For the text-containing cell, return its midpoint in [x, y] coordinate format. 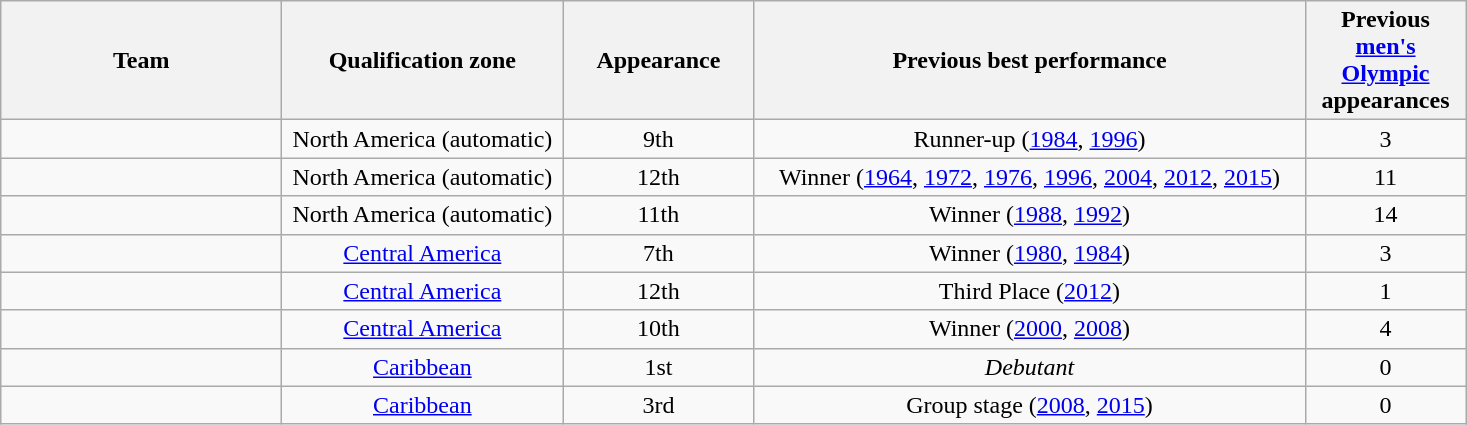
Winner (1964, 1972, 1976, 1996, 2004, 2012, 2015) [1030, 177]
Previous men's Olympic appearances [1386, 60]
1st [658, 367]
7th [658, 253]
Qualification zone [422, 60]
1 [1386, 291]
11 [1386, 177]
3rd [658, 405]
10th [658, 329]
Third Place (2012) [1030, 291]
4 [1386, 329]
Winner (2000, 2008) [1030, 329]
Appearance [658, 60]
Previous best performance [1030, 60]
Runner-up (1984, 1996) [1030, 139]
Winner (1980, 1984) [1030, 253]
11th [658, 215]
Winner (1988, 1992) [1030, 215]
9th [658, 139]
Group stage (2008, 2015) [1030, 405]
14 [1386, 215]
Team [142, 60]
Debutant [1030, 367]
